Pinpoint the cell where the given text exists, returning its [X, Y] midpoint coordinate. 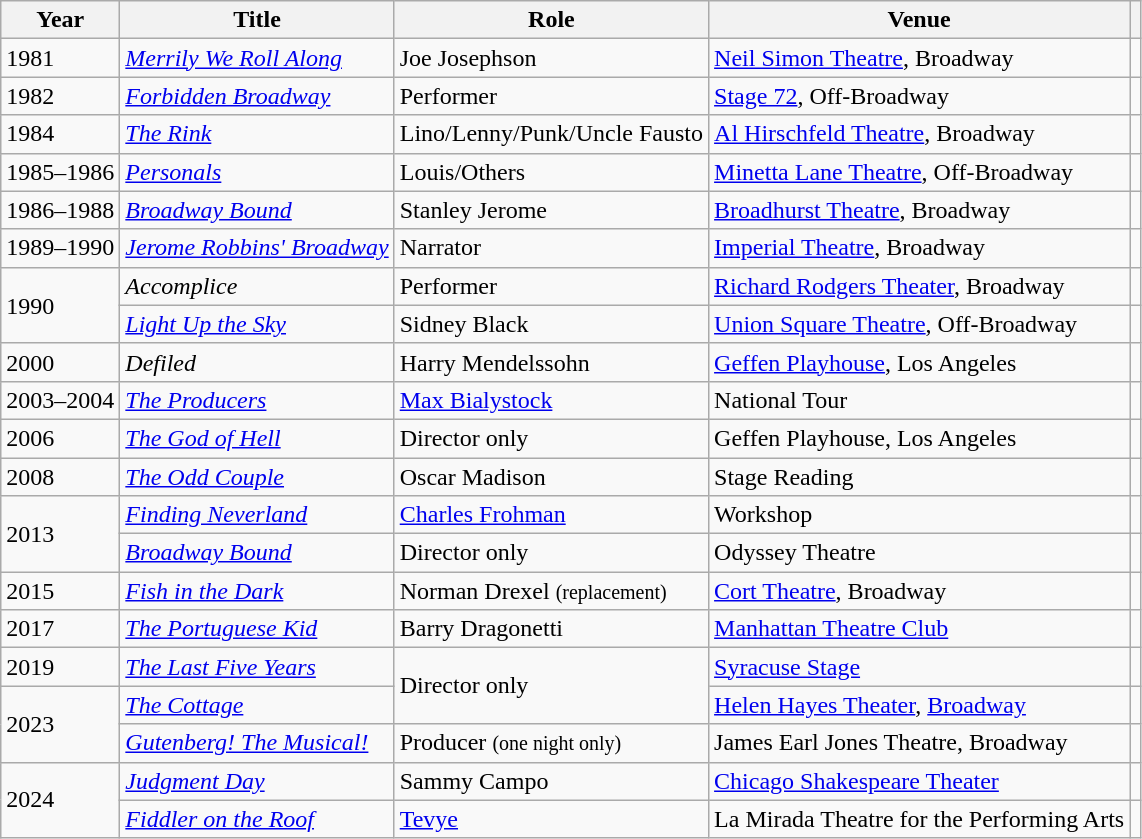
Workshop [920, 515]
Harry Mendelssohn [551, 362]
The Rink [257, 134]
1989–1990 [60, 248]
The Producers [257, 400]
Norman Drexel (replacement) [551, 591]
Manhattan Theatre Club [920, 629]
The Odd Couple [257, 477]
1986–1988 [60, 210]
La Mirada Theatre for the Performing Arts [920, 819]
Odyssey Theatre [920, 553]
2006 [60, 438]
2008 [60, 477]
2023 [60, 724]
Stanley Jerome [551, 210]
Helen Hayes Theater, Broadway [920, 705]
National Tour [920, 400]
Barry Dragonetti [551, 629]
1982 [60, 96]
Syracuse Stage [920, 667]
Personals [257, 172]
2003–2004 [60, 400]
The Last Five Years [257, 667]
Stage Reading [920, 477]
Year [60, 20]
Lino/Lenny/Punk/Uncle Fausto [551, 134]
The God of Hell [257, 438]
1990 [60, 305]
Merrily We Roll Along [257, 58]
Minetta Lane Theatre, Off-Broadway [920, 172]
Cort Theatre, Broadway [920, 591]
2013 [60, 534]
Tevye [551, 819]
2015 [60, 591]
Light Up the Sky [257, 324]
Fiddler on the Roof [257, 819]
Defiled [257, 362]
Role [551, 20]
Forbidden Broadway [257, 96]
1981 [60, 58]
Union Square Theatre, Off-Broadway [920, 324]
Producer (one night only) [551, 743]
Broadhurst Theatre, Broadway [920, 210]
2000 [60, 362]
Jerome Robbins' Broadway [257, 248]
Joe Josephson [551, 58]
Chicago Shakespeare Theater [920, 781]
Title [257, 20]
Charles Frohman [551, 515]
The Portuguese Kid [257, 629]
Neil Simon Theatre, Broadway [920, 58]
Sidney Black [551, 324]
Imperial Theatre, Broadway [920, 248]
Gutenberg! The Musical! [257, 743]
2019 [60, 667]
1985–1986 [60, 172]
Fish in the Dark [257, 591]
2017 [60, 629]
Al Hirschfeld Theatre, Broadway [920, 134]
Richard Rodgers Theater, Broadway [920, 286]
Stage 72, Off-Broadway [920, 96]
Finding Neverland [257, 515]
Accomplice [257, 286]
Max Bialystock [551, 400]
Narrator [551, 248]
Louis/Others [551, 172]
Venue [920, 20]
Oscar Madison [551, 477]
Judgment Day [257, 781]
James Earl Jones Theatre, Broadway [920, 743]
The Cottage [257, 705]
Sammy Campo [551, 781]
2024 [60, 800]
1984 [60, 134]
